Locate the cell with the specified text and output its [x, y] center coordinate. 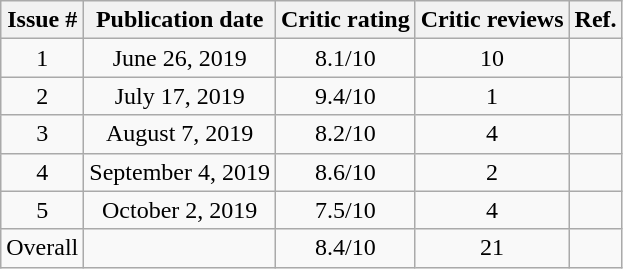
June 26, 2019 [180, 58]
Critic reviews [492, 20]
Overall [42, 248]
7.5/10 [345, 210]
5 [42, 210]
Ref. [596, 20]
8.4/10 [345, 248]
September 4, 2019 [180, 172]
8.1/10 [345, 58]
9.4/10 [345, 96]
Publication date [180, 20]
Critic rating [345, 20]
3 [42, 134]
8.2/10 [345, 134]
21 [492, 248]
8.6/10 [345, 172]
October 2, 2019 [180, 210]
Issue # [42, 20]
10 [492, 58]
July 17, 2019 [180, 96]
August 7, 2019 [180, 134]
